Return [x, y] of the center of cell containing provided text 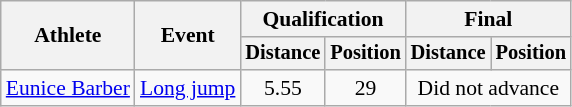
Eunice Barber [68, 88]
Did not advance [488, 88]
Event [188, 36]
29 [365, 88]
Long jump [188, 88]
5.55 [282, 88]
Final [488, 19]
Qualification [322, 19]
Athlete [68, 36]
